For the text-containing cell, return its midpoint in (x, y) coordinate format. 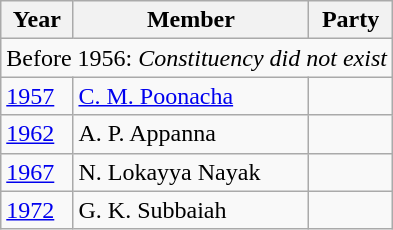
Party (351, 20)
1972 (37, 210)
Before 1956: Constituency did not exist (197, 58)
A. P. Appanna (191, 134)
N. Lokayya Nayak (191, 172)
1957 (37, 96)
C. M. Poonacha (191, 96)
Year (37, 20)
Member (191, 20)
1967 (37, 172)
G. K. Subbaiah (191, 210)
1962 (37, 134)
